Search for the cell housing the specified text and yield its (X, Y) center coordinate. 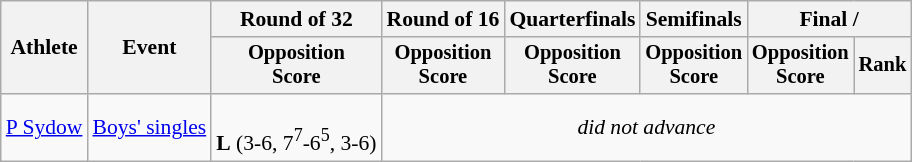
Boys' singles (149, 128)
Round of 16 (442, 19)
Final / (829, 19)
P Sydow (44, 128)
Semifinals (694, 19)
Round of 32 (296, 19)
did not advance (646, 128)
Athlete (44, 48)
Rank (883, 66)
Quarterfinals (572, 19)
Event (149, 48)
L (3-6, 77-65, 3-6) (296, 128)
